Extract the [x, y] coordinate from the center of the cell holding the provided text.  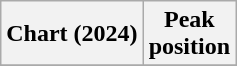
Peakposition [189, 34]
Chart (2024) [72, 34]
